Find where the given text appears and provide that cell's center as (x, y) coordinate. 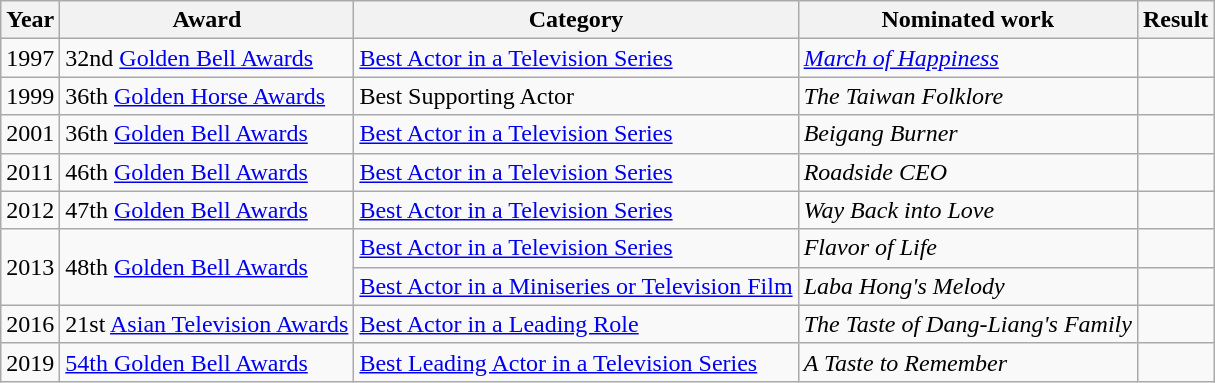
2011 (30, 172)
Roadside CEO (968, 172)
Best Supporting Actor (576, 96)
21st Asian Television Awards (207, 324)
Award (207, 20)
The Taste of Dang-Liang's Family (968, 324)
2012 (30, 210)
Category (576, 20)
2001 (30, 134)
36th Golden Bell Awards (207, 134)
1997 (30, 58)
2016 (30, 324)
Result (1175, 20)
Nominated work (968, 20)
1999 (30, 96)
Way Back into Love (968, 210)
2019 (30, 362)
March of Happiness (968, 58)
47th Golden Bell Awards (207, 210)
46th Golden Bell Awards (207, 172)
Year (30, 20)
Flavor of Life (968, 248)
2013 (30, 267)
Best Actor in a Miniseries or Television Film (576, 286)
Beigang Burner (968, 134)
Best Leading Actor in a Television Series (576, 362)
Best Actor in a Leading Role (576, 324)
54th Golden Bell Awards (207, 362)
The Taiwan Folklore (968, 96)
36th Golden Horse Awards (207, 96)
32nd Golden Bell Awards (207, 58)
A Taste to Remember (968, 362)
48th Golden Bell Awards (207, 267)
Laba Hong's Melody (968, 286)
